For the text-containing cell, return its midpoint in [X, Y] coordinate format. 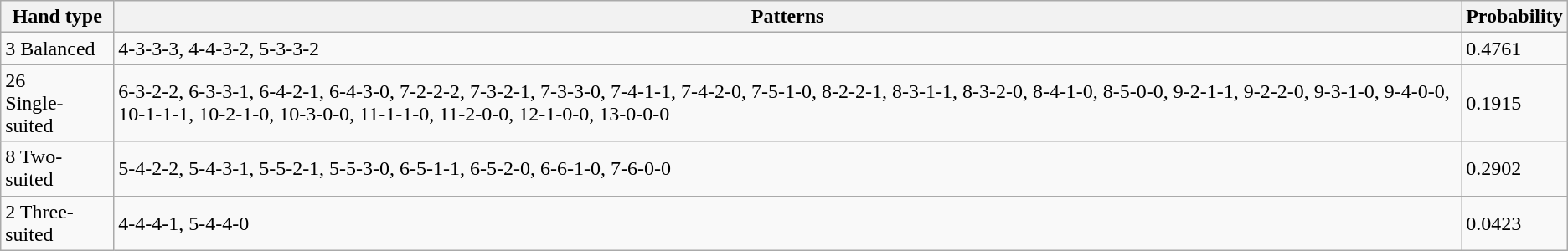
4-3-3-3, 4-4-3-2, 5-3-3-2 [787, 49]
5-4-2-2, 5-4-3-1, 5-5-2-1, 5-5-3-0, 6-5-1-1, 6-5-2-0, 6-6-1-0, 7-6-0-0 [787, 169]
2 Three-suited [57, 223]
8 Two-suited [57, 169]
26Single-suited [57, 103]
4-4-4-1, 5-4-4-0 [787, 223]
0.1915 [1514, 103]
Patterns [787, 17]
3 Balanced [57, 49]
0.4761 [1514, 49]
0.0423 [1514, 223]
0.2902 [1514, 169]
Probability [1514, 17]
Hand type [57, 17]
